Search for the cell housing the specified text and yield its [x, y] center coordinate. 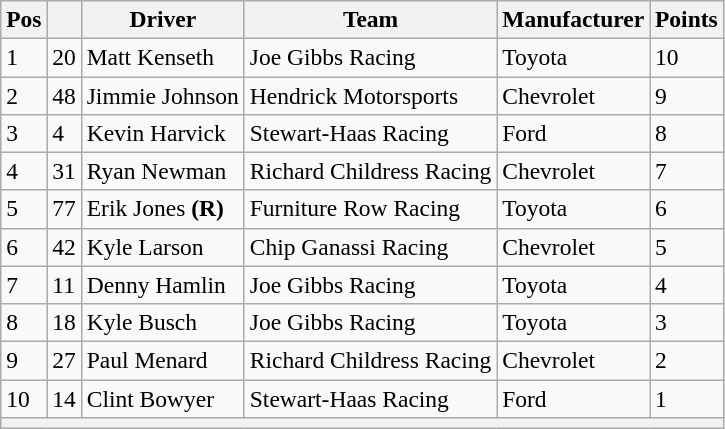
Jimmie Johnson [162, 95]
48 [64, 95]
Furniture Row Racing [370, 209]
14 [64, 398]
Ryan Newman [162, 171]
Erik Jones (R) [162, 209]
Paul Menard [162, 360]
77 [64, 209]
Driver [162, 19]
31 [64, 171]
11 [64, 285]
Clint Bowyer [162, 398]
27 [64, 360]
20 [64, 57]
Matt Kenseth [162, 57]
Points [687, 19]
Kyle Busch [162, 322]
Kyle Larson [162, 247]
Hendrick Motorsports [370, 95]
Pos [24, 19]
Denny Hamlin [162, 285]
42 [64, 247]
Team [370, 19]
18 [64, 322]
Chip Ganassi Racing [370, 247]
Manufacturer [574, 19]
Kevin Harvick [162, 133]
